Locate the cell with the specified text and output its (X, Y) center coordinate. 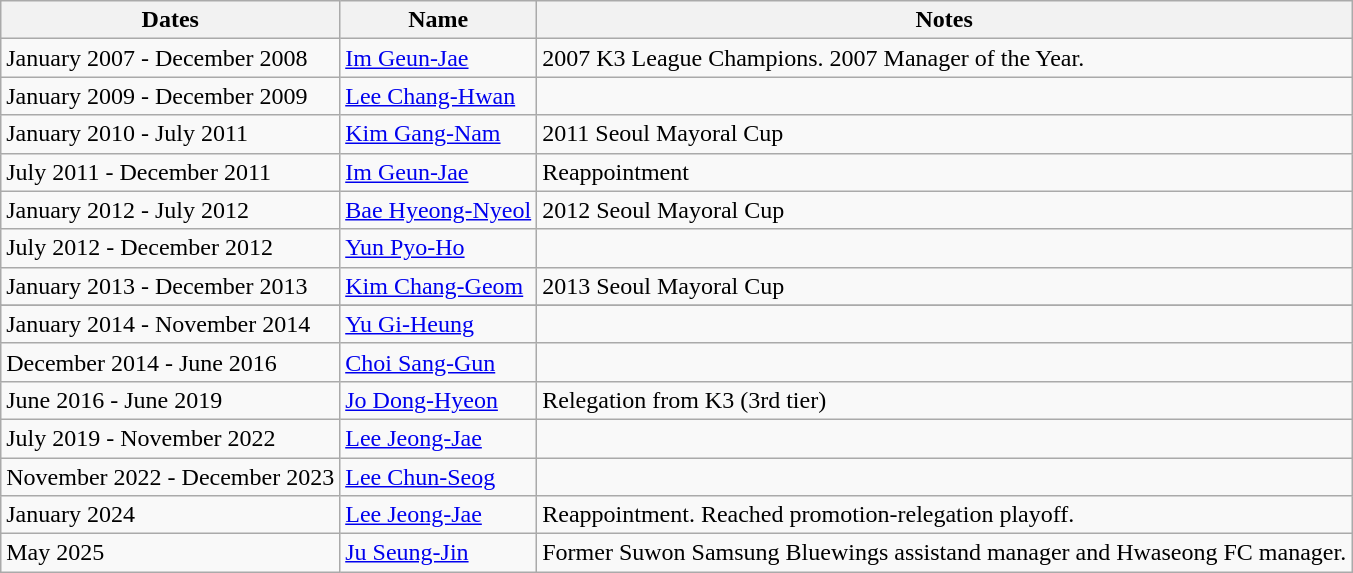
January 2009 - December 2009 (170, 96)
Kim Gang-Nam (438, 134)
November 2022 - December 2023 (170, 477)
2011 Seoul Mayoral Cup (944, 134)
June 2016 - June 2019 (170, 400)
2007 K3 League Champions. 2007 Manager of the Year. (944, 58)
2013 Seoul Mayoral Cup (944, 286)
Former Suwon Samsung Bluewings assistand manager and Hwaseong FC manager. (944, 553)
Reappointment. Reached promotion-relegation playoff. (944, 515)
January 2014 - November 2014 (170, 324)
Ju Seung-Jin (438, 553)
Yu Gi-Heung (438, 324)
July 2011 - December 2011 (170, 172)
July 2012 - December 2012 (170, 248)
July 2019 - November 2022 (170, 438)
Name (438, 20)
January 2007 - December 2008 (170, 58)
January 2012 - July 2012 (170, 210)
January 2010 - July 2011 (170, 134)
Reappointment (944, 172)
December 2014 - June 2016 (170, 362)
Dates (170, 20)
Jo Dong-Hyeon (438, 400)
Bae Hyeong-Nyeol (438, 210)
Relegation from K3 (3rd tier) (944, 400)
2012 Seoul Mayoral Cup (944, 210)
Lee Chang-Hwan (438, 96)
January 2013 - December 2013 (170, 286)
Lee Chun-Seog (438, 477)
Yun Pyo-Ho (438, 248)
Kim Chang-Geom (438, 286)
Choi Sang-Gun (438, 362)
May 2025 (170, 553)
January 2024 (170, 515)
Notes (944, 20)
